Extract the [x, y] coordinate from the center of the cell holding the provided text.  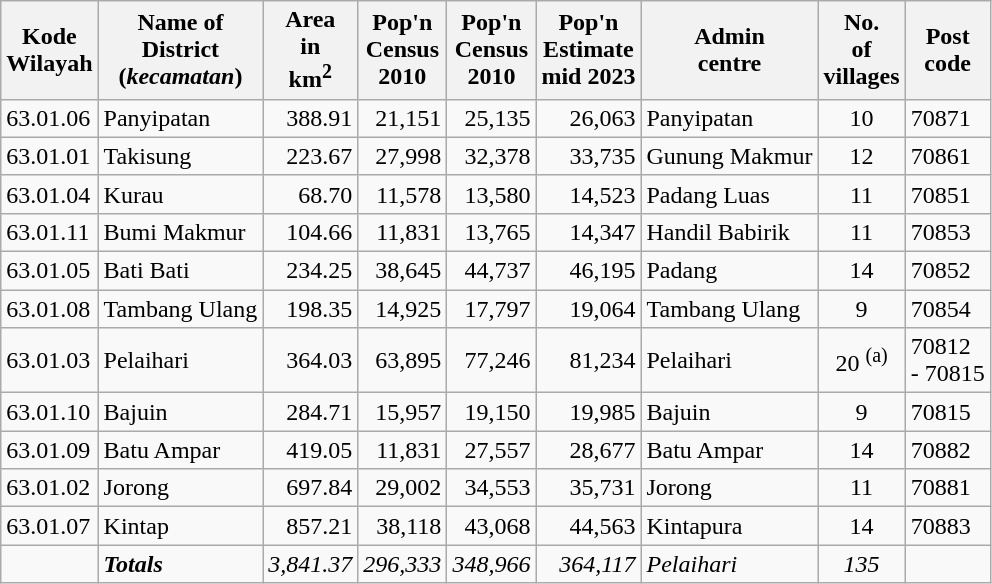
284.71 [310, 412]
20 (a) [862, 360]
63.01.09 [50, 450]
13,765 [492, 232]
35,731 [588, 488]
34,553 [492, 488]
10 [862, 118]
15,957 [402, 412]
63.01.04 [50, 194]
Bati Bati [180, 271]
11,578 [402, 194]
Kintap [180, 526]
70871 [948, 118]
63.01.06 [50, 118]
234.25 [310, 271]
63.01.03 [50, 360]
32,378 [492, 156]
38,645 [402, 271]
63.01.05 [50, 271]
26,063 [588, 118]
Admincentre [730, 50]
63.01.01 [50, 156]
Kurau [180, 194]
Area inkm2 [310, 50]
38,118 [402, 526]
70883 [948, 526]
33,735 [588, 156]
857.21 [310, 526]
135 [862, 564]
14,347 [588, 232]
27,998 [402, 156]
25,135 [492, 118]
70881 [948, 488]
43,068 [492, 526]
Bumi Makmur [180, 232]
296,333 [402, 564]
63.01.10 [50, 412]
14,925 [402, 309]
44,737 [492, 271]
68.70 [310, 194]
17,797 [492, 309]
Name ofDistrict(kecamatan) [180, 50]
388.91 [310, 118]
21,151 [402, 118]
44,563 [588, 526]
364,117 [588, 564]
46,195 [588, 271]
70852 [948, 271]
Gunung Makmur [730, 156]
70882 [948, 450]
28,677 [588, 450]
63.01.02 [50, 488]
Kode Wilayah [50, 50]
12 [862, 156]
63.01.07 [50, 526]
19,064 [588, 309]
3,841.37 [310, 564]
81,234 [588, 360]
No.ofvillages [862, 50]
419.05 [310, 450]
364.03 [310, 360]
104.66 [310, 232]
19,150 [492, 412]
70861 [948, 156]
29,002 [402, 488]
63.01.11 [50, 232]
70815 [948, 412]
70812 - 70815 [948, 360]
70853 [948, 232]
223.67 [310, 156]
Pop'nEstimate mid 2023 [588, 50]
697.84 [310, 488]
63.01.08 [50, 309]
Padang Luas [730, 194]
348,966 [492, 564]
27,557 [492, 450]
14,523 [588, 194]
70851 [948, 194]
198.35 [310, 309]
70854 [948, 309]
63,895 [402, 360]
19,985 [588, 412]
13,580 [492, 194]
Kintapura [730, 526]
77,246 [492, 360]
Postcode [948, 50]
Takisung [180, 156]
Totals [180, 564]
Padang [730, 271]
Handil Babirik [730, 232]
